Identify which cell holds the provided text, then report its (X, Y) central coordinate. 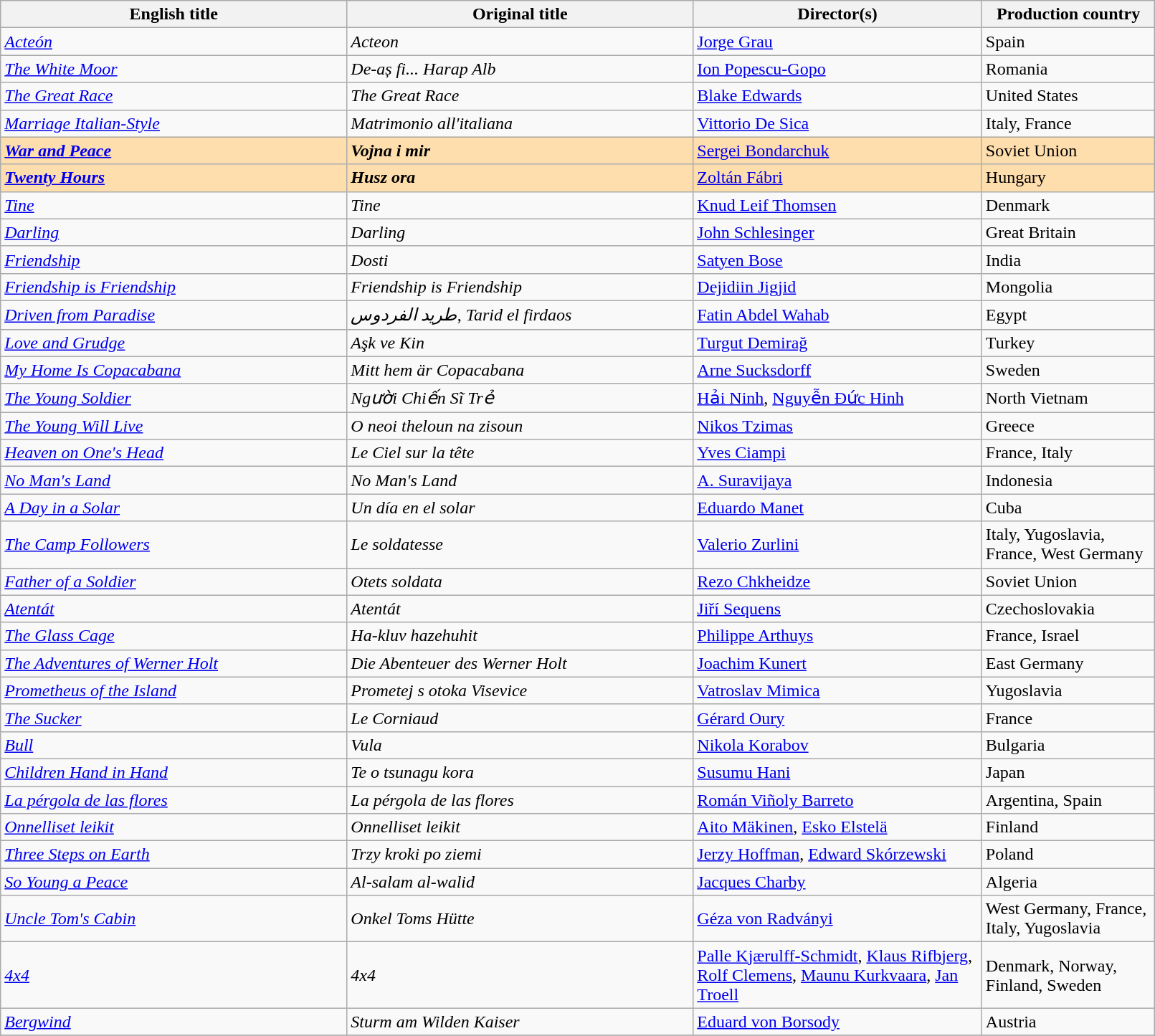
Al-salam al-walid (521, 882)
Le soldatesse (521, 545)
Sergei Bondarchuk (837, 151)
Mitt hem är Copacabana (521, 370)
So Young a Peace (174, 882)
Palle Kjærulff-Schmidt, Klaus Rifbjerg, Rolf Clemens, Maunu Kurkvaara, Jan Troell (837, 975)
Romania (1068, 69)
Nikos Tzimas (837, 426)
Te o tsunagu kora (521, 772)
The Young Soldier (174, 398)
The Adventures of Werner Holt (174, 663)
Turgut Demirağ (837, 343)
East Germany (1068, 663)
Sweden (1068, 370)
Acteon (521, 42)
Egypt (1068, 315)
A. Suravijaya (837, 480)
Denmark (1068, 205)
Dosti (521, 260)
Husz ora (521, 178)
Matrimonio all'italiana (521, 123)
Aşk ve Kin (521, 343)
Original title (521, 14)
Un día en el solar (521, 508)
My Home Is Copacabana (174, 370)
Production country (1068, 14)
Ha-kluv hazehuhit (521, 636)
Vatroslav Mimica (837, 690)
Vojna i mir (521, 151)
Géza von Radványi (837, 919)
United States (1068, 96)
Friendship (174, 260)
Dejidiin Jigjid (837, 287)
Acteón (174, 42)
Ion Popescu-Gopo (837, 69)
Jerzy Hoffman, Edward Skórzewski (837, 855)
The White Moor (174, 69)
Turkey (1068, 343)
Spain (1068, 42)
A Day in a Solar (174, 508)
Satyen Bose (837, 260)
Yves Ciampi (837, 453)
Father of a Soldier (174, 581)
France, Italy (1068, 453)
Arne Sucksdorff (837, 370)
France (1068, 718)
Onkel Toms Hütte (521, 919)
Le Corniaud (521, 718)
Người Chiến Sĩ Trẻ (521, 398)
Children Hand in Hand (174, 772)
Trzy kroki po ziemi (521, 855)
Italy, France (1068, 123)
Bull (174, 745)
طريد الفردوس, Tarid el firdaos (521, 315)
The Sucker (174, 718)
Love and Grudge (174, 343)
Otets soldata (521, 581)
Susumu Hani (837, 772)
Vittorio De Sica (837, 123)
Valerio Zurlini (837, 545)
English title (174, 14)
Blake Edwards (837, 96)
O neoi theloun na zisoun (521, 426)
Uncle Tom's Cabin (174, 919)
Eduardo Manet (837, 508)
Poland (1068, 855)
Vula (521, 745)
De-aș fi... Harap Alb (521, 69)
Bulgaria (1068, 745)
Knud Leif Thomsen (837, 205)
Austria (1068, 1022)
Bergwind (174, 1022)
Prometheus of the Island (174, 690)
The Glass Cage (174, 636)
Twenty Hours (174, 178)
Italy, Yugoslavia, France, West Germany (1068, 545)
Aito Mäkinen, Esko Elstelä (837, 827)
Gérard Oury (837, 718)
Jiří Sequens (837, 609)
Zoltán Fábri (837, 178)
Le Ciel sur la tête (521, 453)
Eduard von Borsody (837, 1022)
Prometej s otoka Visevice (521, 690)
Nikola Korabov (837, 745)
Argentina, Spain (1068, 799)
Japan (1068, 772)
Denmark, Norway, Finland, Sweden (1068, 975)
The Young Will Live (174, 426)
Marriage Italian-Style (174, 123)
Great Britain (1068, 232)
India (1068, 260)
France, Israel (1068, 636)
Die Abenteuer des Werner Holt (521, 663)
Hungary (1068, 178)
West Germany, France, Italy, Yugoslavia (1068, 919)
Finland (1068, 827)
John Schlesinger (837, 232)
Joachim Kunert (837, 663)
Director(s) (837, 14)
Jorge Grau (837, 42)
Jacques Charby (837, 882)
Sturm am Wilden Kaiser (521, 1022)
North Vietnam (1068, 398)
Fatin Abdel Wahab (837, 315)
War and Peace (174, 151)
Yugoslavia (1068, 690)
Algeria (1068, 882)
Mongolia (1068, 287)
Three Steps on Earth (174, 855)
Czechoslovakia (1068, 609)
Indonesia (1068, 480)
The Camp Followers (174, 545)
Hải Ninh, Nguyễn Đức Hinh (837, 398)
Rezo Chkheidze (837, 581)
Román Viñoly Barreto (837, 799)
Cuba (1068, 508)
Driven from Paradise (174, 315)
Philippe Arthuys (837, 636)
Greece (1068, 426)
Heaven on One's Head (174, 453)
